Capture the cell that displays the provided text and extract its [x, y] central coordinate. 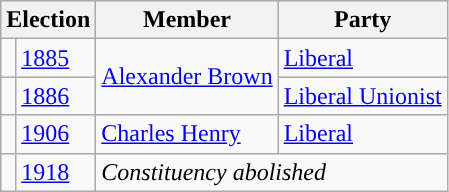
1906 [56, 134]
Alexander Brown [187, 77]
Liberal Unionist [362, 96]
Charles Henry [187, 134]
Party [362, 20]
1886 [56, 96]
1918 [56, 172]
Member [187, 20]
1885 [56, 58]
Constituency abolished [272, 172]
Election [48, 20]
